Pinpoint the cell where the given text exists, returning its [X, Y] midpoint coordinate. 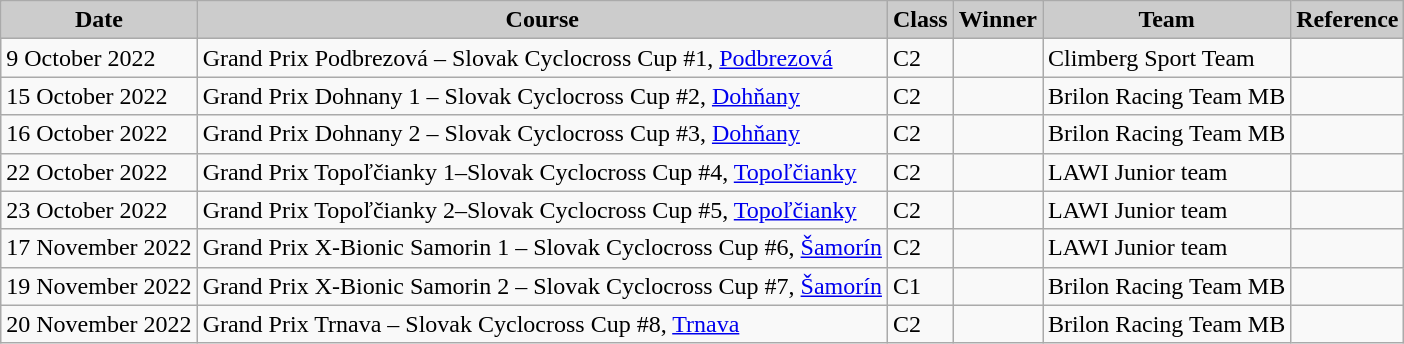
Course [542, 20]
20 November 2022 [99, 324]
23 October 2022 [99, 210]
C1 [920, 286]
9 October 2022 [99, 58]
Grand Prix Topoľčianky 2–Slovak Cyclocross Cup #5, Topoľčianky [542, 210]
Class [920, 20]
Grand Prix Dohnany 1 – Slovak Cyclocross Cup #2, Dohňany [542, 96]
Grand Prix X-Bionic Samorin 2 – Slovak Cyclocross Cup #7, Šamorín [542, 286]
Grand Prix Podbrezová – Slovak Cyclocross Cup #1, Podbrezová [542, 58]
19 November 2022 [99, 286]
Climberg Sport Team [1166, 58]
15 October 2022 [99, 96]
Reference [1348, 20]
17 November 2022 [99, 248]
Winner [998, 20]
Grand Prix Dohnany 2 – Slovak Cyclocross Cup #3, Dohňany [542, 134]
16 October 2022 [99, 134]
22 October 2022 [99, 172]
Team [1166, 20]
Grand Prix X-Bionic Samorin 1 – Slovak Cyclocross Cup #6, Šamorín [542, 248]
Grand Prix Trnava – Slovak Cyclocross Cup #8, Trnava [542, 324]
Grand Prix Topoľčianky 1–Slovak Cyclocross Cup #4, Topoľčianky [542, 172]
Date [99, 20]
